Locate the cell with the specified text and output its (X, Y) center coordinate. 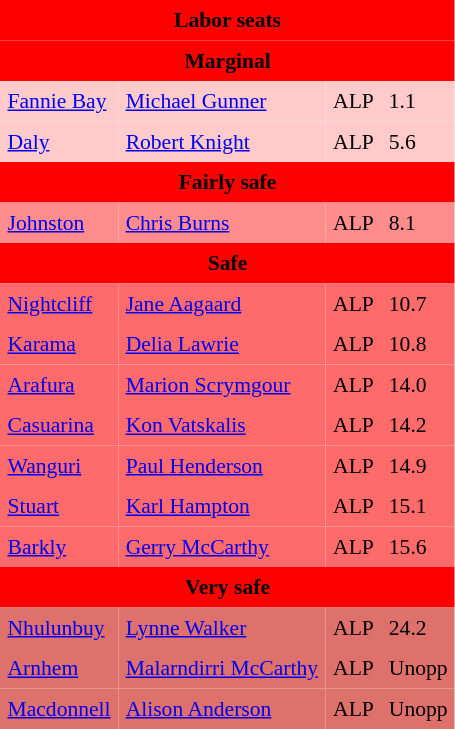
1.1 (418, 101)
14.9 (418, 465)
14.2 (418, 425)
Marginal (228, 60)
10.8 (418, 344)
Marion Scrymgour (222, 384)
Lynne Walker (222, 627)
Macdonnell (59, 708)
Arnhem (59, 668)
Wanguri (59, 465)
Arafura (59, 384)
15.1 (418, 506)
Stuart (59, 506)
Paul Henderson (222, 465)
Fairly safe (228, 182)
24.2 (418, 627)
Safe (228, 263)
Casuarina (59, 425)
Nightcliff (59, 303)
Nhulunbuy (59, 627)
Karl Hampton (222, 506)
8.1 (418, 222)
15.6 (418, 546)
Chris Burns (222, 222)
Delia Lawrie (222, 344)
Barkly (59, 546)
Jane Aagaard (222, 303)
Very safe (228, 587)
Karama (59, 344)
Labor seats (228, 20)
Gerry McCarthy (222, 546)
Malarndirri McCarthy (222, 668)
10.7 (418, 303)
14.0 (418, 384)
Michael Gunner (222, 101)
Johnston (59, 222)
Kon Vatskalis (222, 425)
Daly (59, 141)
Alison Anderson (222, 708)
5.6 (418, 141)
Fannie Bay (59, 101)
Robert Knight (222, 141)
